From the cell containing the given text, extract its center point as [X, Y] coordinate. 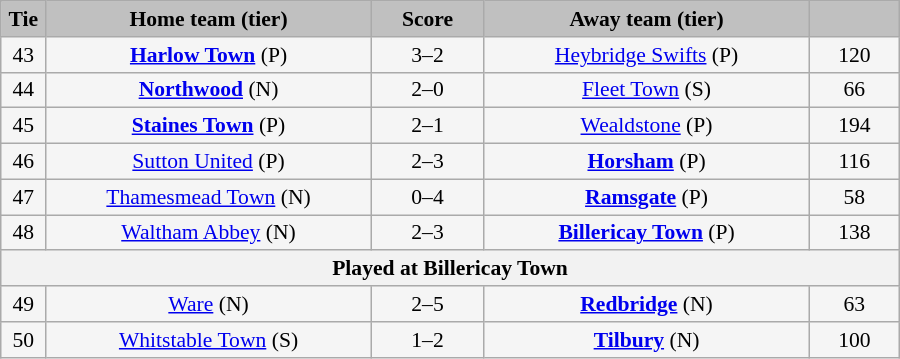
138 [854, 233]
58 [854, 197]
Heybridge Swifts (P) [647, 55]
120 [854, 55]
Redbridge (N) [647, 304]
Fleet Town (S) [647, 90]
3–2 [427, 55]
Sutton United (P) [209, 162]
Ramsgate (P) [647, 197]
116 [854, 162]
Thamesmead Town (N) [209, 197]
Waltham Abbey (N) [209, 233]
Tilbury (N) [647, 340]
66 [854, 90]
194 [854, 126]
Score [427, 19]
Northwood (N) [209, 90]
Whitstable Town (S) [209, 340]
Away team (tier) [647, 19]
1–2 [427, 340]
63 [854, 304]
46 [24, 162]
Ware (N) [209, 304]
2–1 [427, 126]
100 [854, 340]
48 [24, 233]
Staines Town (P) [209, 126]
0–4 [427, 197]
43 [24, 55]
50 [24, 340]
Tie [24, 19]
Horsham (P) [647, 162]
44 [24, 90]
Wealdstone (P) [647, 126]
Billericay Town (P) [647, 233]
Harlow Town (P) [209, 55]
45 [24, 126]
49 [24, 304]
Home team (tier) [209, 19]
Played at Billericay Town [450, 269]
2–5 [427, 304]
2–0 [427, 90]
47 [24, 197]
